Pinpoint the cell where the given text exists, returning its [x, y] midpoint coordinate. 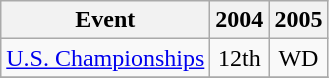
U.S. Championships [106, 58]
WD [298, 58]
12th [240, 58]
Event [106, 20]
2004 [240, 20]
2005 [298, 20]
